Pinpoint the cell where the given text exists, returning its [x, y] midpoint coordinate. 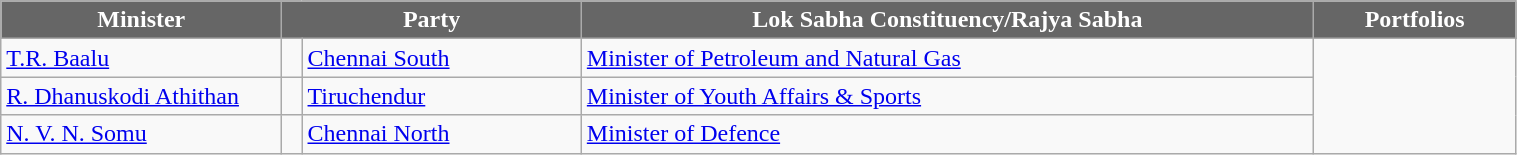
Lok Sabha Constituency/Rajya Sabha [947, 20]
Tiruchendur [442, 96]
T.R. Baalu [142, 58]
Minister of Youth Affairs & Sports [947, 96]
R. Dhanuskodi Athithan [142, 96]
Chennai North [442, 134]
Chennai South [442, 58]
N. V. N. Somu [142, 134]
Party [432, 20]
Minister [142, 20]
Portfolios [1414, 20]
Minister of Defence [947, 134]
Minister of Petroleum and Natural Gas [947, 58]
